Extract the (x, y) coordinate from the center of the cell holding the provided text.  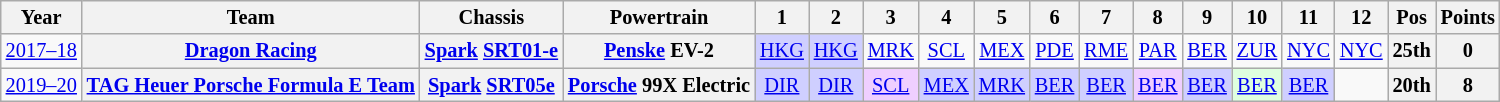
0 (1468, 51)
6 (1054, 17)
Team (251, 17)
Dragon Racing (251, 51)
12 (1362, 17)
ZUR (1257, 51)
2017–18 (42, 51)
11 (1308, 17)
3 (891, 17)
Porsche 99X Electric (659, 85)
7 (1106, 17)
Pos (1412, 17)
Year (42, 17)
Penske EV-2 (659, 51)
Spark SRT01-e (492, 51)
Chassis (492, 17)
2019–20 (42, 85)
Powertrain (659, 17)
PAR (1158, 51)
2 (836, 17)
20th (1412, 85)
PDE (1054, 51)
9 (1206, 17)
25th (1412, 51)
Points (1468, 17)
Spark SRT05e (492, 85)
1 (782, 17)
4 (946, 17)
10 (1257, 17)
TAG Heuer Porsche Formula E Team (251, 85)
RME (1106, 51)
5 (1002, 17)
